Find where the given text appears and provide that cell's center as (x, y) coordinate. 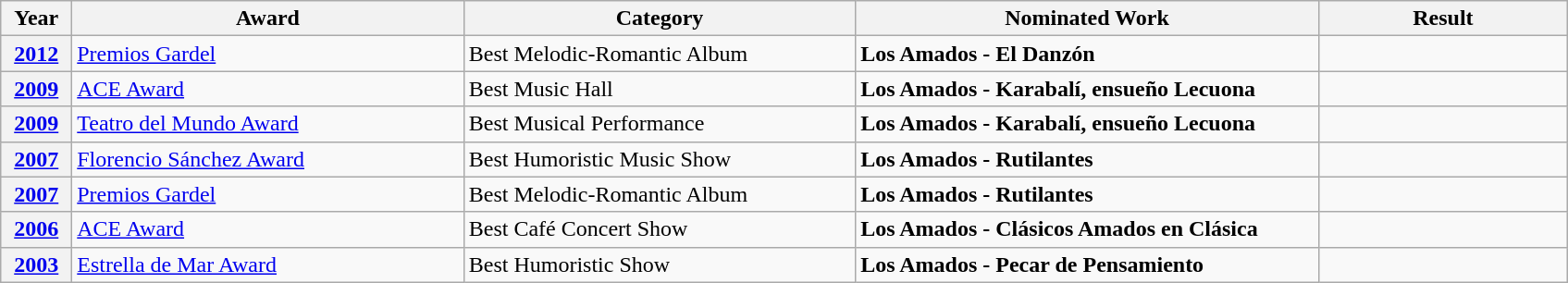
Category (659, 18)
2006 (37, 229)
Best Humoristic Music Show (659, 159)
Florencio Sánchez Award (268, 159)
Teatro del Mundo Award (268, 124)
Best Humoristic Show (659, 265)
Award (268, 18)
2012 (37, 54)
Result (1443, 18)
Best Café Concert Show (659, 229)
Los Amados - El Danzón (1087, 54)
Los Amados - Clásicos Amados en Clásica (1087, 229)
Best Musical Performance (659, 124)
Nominated Work (1087, 18)
Best Music Hall (659, 89)
Los Amados - Pecar de Pensamiento (1087, 265)
Year (37, 18)
Estrella de Mar Award (268, 265)
2003 (37, 265)
